For the text-containing cell, return its midpoint in (x, y) coordinate format. 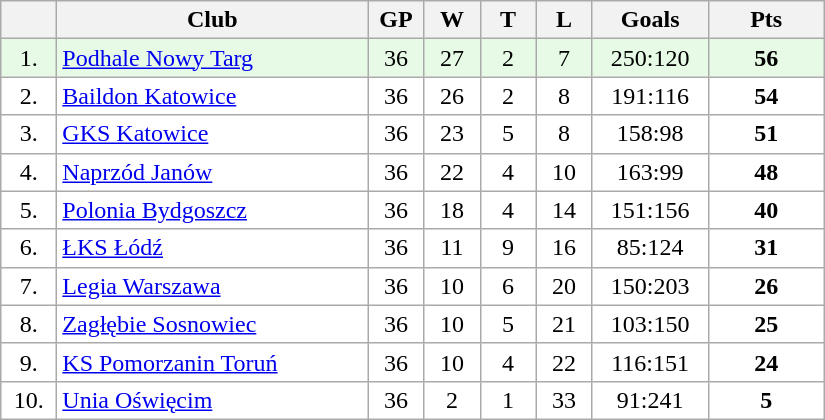
163:99 (650, 172)
85:124 (650, 248)
Zagłębie Sosnowiec (212, 324)
GP (396, 20)
24 (766, 362)
11 (452, 248)
Baildon Katowice (212, 96)
9. (29, 362)
Pts (766, 20)
ŁKS Łódź (212, 248)
21 (564, 324)
6 (508, 286)
27 (452, 58)
158:98 (650, 134)
Podhale Nowy Targ (212, 58)
6. (29, 248)
W (452, 20)
103:150 (650, 324)
9 (508, 248)
1 (508, 400)
L (564, 20)
1. (29, 58)
48 (766, 172)
91:241 (650, 400)
56 (766, 58)
Club (212, 20)
5. (29, 210)
40 (766, 210)
10. (29, 400)
Polonia Bydgoszcz (212, 210)
Goals (650, 20)
25 (766, 324)
3. (29, 134)
14 (564, 210)
54 (766, 96)
116:151 (650, 362)
31 (766, 248)
20 (564, 286)
T (508, 20)
2. (29, 96)
33 (564, 400)
7. (29, 286)
51 (766, 134)
Naprzód Janów (212, 172)
7 (564, 58)
151:156 (650, 210)
23 (452, 134)
8. (29, 324)
GKS Katowice (212, 134)
150:203 (650, 286)
18 (452, 210)
16 (564, 248)
KS Pomorzanin Toruń (212, 362)
191:116 (650, 96)
4. (29, 172)
Unia Oświęcim (212, 400)
Legia Warszawa (212, 286)
250:120 (650, 58)
